Find where the given text appears and provide that cell's center as [X, Y] coordinate. 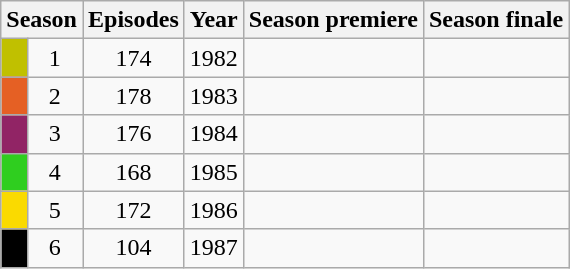
174 [133, 58]
Season [42, 20]
5 [54, 210]
1984 [214, 134]
6 [54, 248]
1982 [214, 58]
1983 [214, 96]
172 [133, 210]
3 [54, 134]
176 [133, 134]
4 [54, 172]
Season finale [496, 20]
Year [214, 20]
104 [133, 248]
168 [133, 172]
1985 [214, 172]
1 [54, 58]
1986 [214, 210]
178 [133, 96]
Episodes [133, 20]
Season premiere [333, 20]
2 [54, 96]
1987 [214, 248]
